Identify which cell holds the provided text, then report its [X, Y] central coordinate. 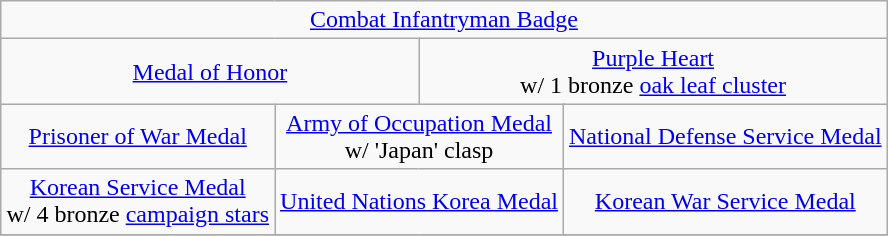
Korean Service Medalw/ 4 bronze campaign stars [138, 202]
Medal of Honor [210, 72]
Korean War Service Medal [726, 202]
Army of Occupation Medalw/ 'Japan' clasp [420, 136]
Prisoner of War Medal [138, 136]
Purple Heartw/ 1 bronze oak leaf cluster [653, 72]
National Defense Service Medal [726, 136]
Combat Infantryman Badge [444, 20]
United Nations Korea Medal [420, 202]
